Detect which cell encompasses the target text, then output its [X, Y] center coordinate. 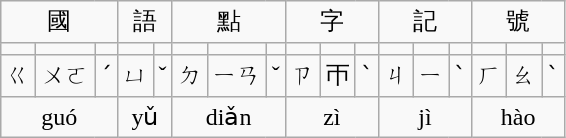
yǔ [145, 117]
字 [332, 22]
ㄉ [190, 76]
記 [424, 22]
ㄍ [18, 76]
ㄧㄢ [236, 76]
guó [60, 117]
ㄠ [524, 76]
hào [518, 117]
ㄧ [430, 76]
ㄭ [338, 76]
jì [424, 117]
ㄩ [136, 76]
國 [60, 22]
ㄗ [302, 76]
點 [228, 22]
號 [518, 22]
ˊ [106, 76]
ㄏ [490, 76]
diǎn [228, 117]
ㄨㄛ [66, 76]
zì [332, 117]
語 [145, 22]
ㄐ [396, 76]
